Output the (x, y) coordinate of the center of the cell containing the given text.  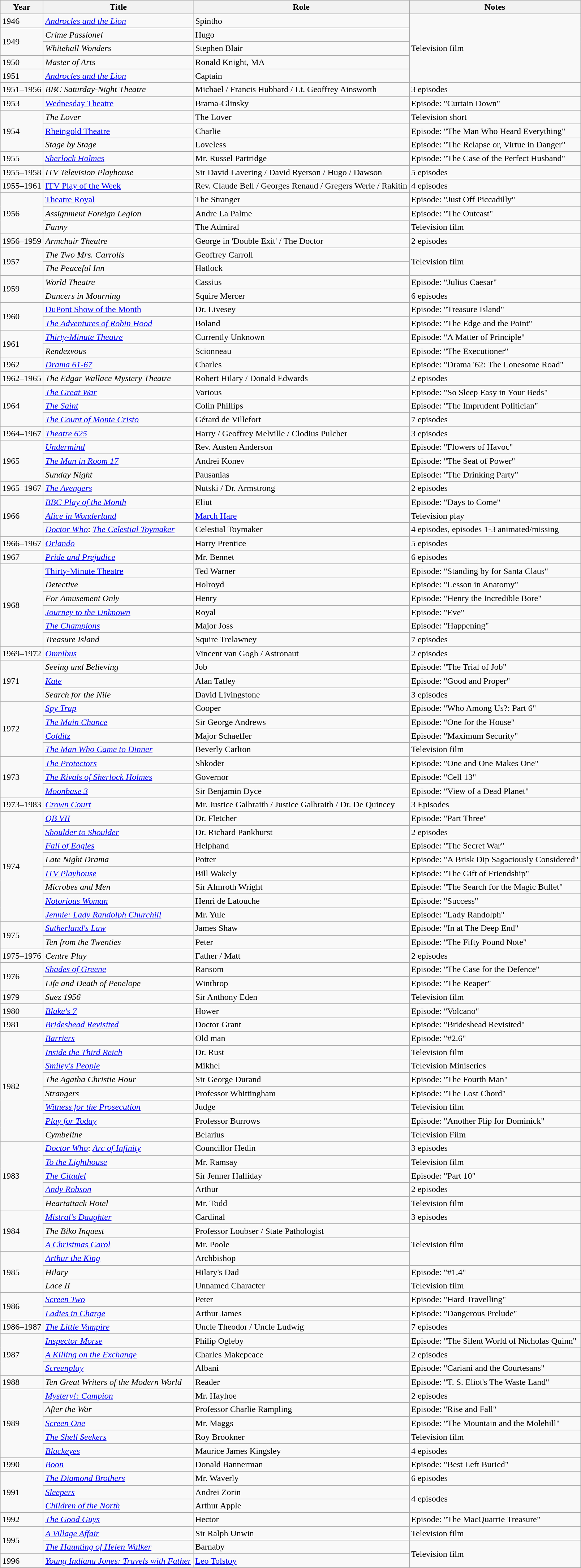
Theatre 625 (119, 433)
Dr. Richard Pankhurst (301, 832)
Strangers (119, 1093)
Alan Tatley (301, 681)
The Edgar Wallace Mystery Theatre (119, 378)
1962 (22, 364)
The Little Vampire (119, 1327)
1956–1959 (22, 241)
1951 (22, 76)
Shoulder to Shoulder (119, 832)
Henri de Latouche (301, 901)
After the War (119, 1409)
Cymbeline (119, 1135)
Alice in Wonderland (119, 516)
Episode: "The Gift of Friendship" (495, 873)
The Shell Seekers (119, 1437)
Episode: "The Fourth Man" (495, 1080)
Episode: "The Lost Chord" (495, 1093)
Episode: "T. S. Eliot's The Waste Land" (495, 1382)
Albani (301, 1368)
Kate (119, 681)
Microbes and Men (119, 887)
Episode: "So Sleep Easy in Your Beds" (495, 392)
The Avengers (119, 488)
Television Film (495, 1135)
Episode: "The Seat of Power" (495, 461)
1954 (22, 131)
Reader (301, 1382)
Major Joss (301, 626)
Spintho (301, 21)
Witness for the Prosecution (119, 1107)
Episode: "One for the House" (495, 722)
James Shaw (301, 928)
Mistral's Daughter (119, 1217)
Episode: "The MacQuarrie Treasure" (495, 1520)
Mr. Todd (301, 1203)
1975–1976 (22, 956)
Title (119, 7)
Holroyd (301, 584)
1981 (22, 1024)
Episode: "Happening" (495, 626)
Episode: "A Matter of Principle" (495, 337)
Brideshead Revisited (119, 1024)
Screen One (119, 1423)
Belarius (301, 1135)
Master of Arts (119, 62)
1946 (22, 21)
World Theatre (119, 282)
Drama 61-67 (119, 364)
Episode: "The Reaper" (495, 983)
Colditz (119, 736)
Mystery!: Campion (119, 1396)
1973–1983 (22, 804)
Seeing and Believing (119, 667)
Episode: "The Executioner" (495, 351)
Mr. Ramsay (301, 1162)
Sleepers (119, 1492)
Notorious Woman (119, 901)
BBC Play of the Month (119, 502)
Episode: "Treasure Island" (495, 310)
Donald Bannerman (301, 1464)
Uncle Theodor / Uncle Ludwig (301, 1327)
Episode: "Eve" (495, 612)
Beverly Carlton (301, 750)
Ten from the Twenties (119, 942)
Smiley's People (119, 1066)
1988 (22, 1382)
Episode: "Drama '62: The Lonesome Road" (495, 364)
Royal (301, 612)
Andrei Konev (301, 461)
Wednesday Theatre (119, 103)
Roy Brookner (301, 1437)
Sir Anthony Eden (301, 997)
Episode: "A Brisk Dip Sagaciously Considered" (495, 860)
Hilary (119, 1272)
Crown Court (119, 804)
Episode: "The Silent World of Nicholas Quinn" (495, 1341)
Old man (301, 1038)
Episode: "Part Three" (495, 818)
1968 (22, 605)
Episode: "The Fifty Pound Note" (495, 942)
The Biko Inquest (119, 1231)
Rev. Claude Bell / Georges Renaud / Gregers Werle / Rakitin (301, 186)
Boland (301, 323)
Screen Two (119, 1300)
Professor Charlie Rampling (301, 1409)
Omnibus (119, 653)
The Man Who Came to Dinner (119, 750)
Episode: "Rise and Fall" (495, 1409)
1980 (22, 1011)
Professor Burrows (301, 1121)
4 episodes, episodes 1-3 animated/missing (495, 530)
Spy Trap (119, 708)
Episode: "The Search for the Magic Bullet" (495, 887)
Episode: "Volcano" (495, 1011)
Episode: "Maximum Security" (495, 736)
Episode: "Curtain Down" (495, 103)
Episode: "The Case of the Perfect Husband" (495, 158)
Fall of Eagles (119, 846)
Archbishop (301, 1258)
Hilary's Dad (301, 1272)
Hower (301, 1011)
Sir George Durand (301, 1080)
Episode: "Standing by for Santa Claus" (495, 571)
Role (301, 7)
Winthrop (301, 983)
Year (22, 7)
Rheingold Theatre (119, 131)
Sir Ralph Unwin (301, 1533)
Armchair Theatre (119, 241)
Sunday Night (119, 475)
The Rivals of Sherlock Holmes (119, 777)
The Two Mrs. Carrolls (119, 255)
Shkodër (301, 763)
Mikhel (301, 1066)
Andre La Palme (301, 213)
Television play (495, 516)
Episode: "Good and Proper" (495, 681)
Dancers in Mourning (119, 296)
Dr. Rust (301, 1052)
1979 (22, 997)
Sir Benjamin Dyce (301, 791)
Episode: "The Case for the Defence" (495, 969)
Centre Play (119, 956)
Undermind (119, 447)
1990 (22, 1464)
Episode: "Part 10" (495, 1176)
1965–1967 (22, 488)
Episode: "Best Left Buried" (495, 1464)
Episode: "The Trial of Job" (495, 667)
Captain (301, 76)
Episode: "Just Off Piccadilly" (495, 200)
Jennie: Lady Randolph Churchill (119, 915)
Doctor Who: The Celestial Toymaker (119, 530)
1984 (22, 1231)
The Main Chance (119, 722)
1966–1967 (22, 543)
Whitehall Wonders (119, 48)
March Hare (301, 516)
The Protectors (119, 763)
For Amusement Only (119, 598)
Rendezvous (119, 351)
Mr. Maggs (301, 1423)
Robert Hilary / Donald Edwards (301, 378)
Eliut (301, 502)
1991 (22, 1492)
1957 (22, 262)
1992 (22, 1520)
Notes (495, 7)
Episode: "Who Among Us?: Part 6" (495, 708)
Episode: "The Edge and the Point" (495, 323)
Pride and Prejudice (119, 557)
1964 (22, 406)
Stage by Stage (119, 144)
Squire Mercer (301, 296)
Nutski / Dr. Armstrong (301, 488)
Major Schaeffer (301, 736)
QB VII (119, 818)
Episode: "Another Flip for Dominick" (495, 1121)
1967 (22, 557)
Episode: "Brideshead Revisited" (495, 1024)
Dr. Livesey (301, 310)
1956 (22, 213)
Currently Unknown (301, 337)
Maurice James Kingsley (301, 1451)
1951–1956 (22, 90)
Late Night Drama (119, 860)
ITV Television Playhouse (119, 172)
Geoffrey Carroll (301, 255)
Mr. Hayhoe (301, 1396)
The Agatha Christie Hour (119, 1080)
Theatre Royal (119, 200)
ITV Playhouse (119, 873)
The Champions (119, 626)
Charles Makepeace (301, 1355)
1955–1958 (22, 172)
Episode: "Flowers of Havoc" (495, 447)
Episode: "Cariani and the Courtesans" (495, 1368)
1965 (22, 461)
Mr. Yule (301, 915)
The Admiral (301, 227)
Mr. Poole (301, 1244)
Sir Jenner Halliday (301, 1176)
Television Miniseries (495, 1066)
Barnaby (301, 1547)
1982 (22, 1086)
1962–1965 (22, 378)
Detective (119, 584)
Children of the North (119, 1506)
Stephen Blair (301, 48)
1949 (22, 42)
The Haunting of Helen Walker (119, 1547)
Andrei Zorin (301, 1492)
Episode: "The Relapse or, Virtue in Danger" (495, 144)
Fanny (119, 227)
Episode: "The Outcast" (495, 213)
Barriers (119, 1038)
Journey to the Unknown (119, 612)
Mr. Justice Galbraith / Justice Galbraith / Dr. De Quincey (301, 804)
Hector (301, 1520)
Charles (301, 364)
Rev. Austen Anderson (301, 447)
A Killing on the Exchange (119, 1355)
Hugo (301, 35)
Episode: "The Man Who Heard Everything" (495, 131)
1950 (22, 62)
Episode: "The Mountain and the Molehill" (495, 1423)
Ransom (301, 969)
1964–1967 (22, 433)
Shades of Greene (119, 969)
Sir David Lavering / David Ryerson / Hugo / Dawson (301, 172)
Ladies in Charge (119, 1313)
Harry / Geoffrey Melville / Clodius Pulcher (301, 433)
1989 (22, 1423)
Episode: "In at The Deep End" (495, 928)
1955 (22, 158)
Pausanias (301, 475)
Episode: "One and One Makes One" (495, 763)
1961 (22, 344)
Cardinal (301, 1217)
Television short (495, 117)
1986 (22, 1306)
Young Indiana Jones: Travels with Father (119, 1561)
1953 (22, 103)
Vincent van Gogh / Astronaut (301, 653)
Episode: "Days to Come" (495, 502)
Sir George Andrews (301, 722)
Arthur the King (119, 1258)
Sherlock Holmes (119, 158)
Ronald Knight, MA (301, 62)
Episode: "Lesson in Anatomy" (495, 584)
BBC Saturday-Night Theatre (119, 90)
1960 (22, 316)
Professor Whittingham (301, 1093)
1969–1972 (22, 653)
The Saint (119, 406)
The Great War (119, 392)
1983 (22, 1176)
Charlie (301, 131)
Celestial Toymaker (301, 530)
Episode: "The Imprudent Politician" (495, 406)
Suez 1956 (119, 997)
1974 (22, 866)
1976 (22, 976)
Episode: "View of a Dead Planet" (495, 791)
Blackeyes (119, 1451)
The Stranger (301, 200)
Treasure Island (119, 640)
The Peaceful Inn (119, 268)
David Livingstone (301, 695)
Assignment Foreign Legion (119, 213)
Sutherland's Law (119, 928)
Dr. Fletcher (301, 818)
Ted Warner (301, 571)
Lace II (119, 1286)
Squire Trelawney (301, 640)
Gérard de Villefort (301, 420)
1996 (22, 1561)
Screenplay (119, 1368)
Scionneau (301, 351)
The Good Guys (119, 1520)
Episode: "Cell 13" (495, 777)
The Man in Room 17 (119, 461)
Arthur Apple (301, 1506)
Episode: "Julius Caesar" (495, 282)
Arthur (301, 1189)
1986–1987 (22, 1327)
Job (301, 667)
Professor Loubser / State Pathologist (301, 1231)
Play for Today (119, 1121)
Moonbase 3 (119, 791)
Episode: "#2.6" (495, 1038)
Episode: "The Secret War" (495, 846)
Blake's 7 (119, 1011)
Various (301, 392)
Episode: "Dangerous Prelude" (495, 1313)
1966 (22, 516)
Councillor Hedin (301, 1148)
1973 (22, 777)
ITV Play of the Week (119, 186)
Mr. Waverly (301, 1478)
1987 (22, 1355)
1995 (22, 1540)
Episode: "The Drinking Party" (495, 475)
Crime Passionel (119, 35)
Episode: "Henry the Incredible Bore" (495, 598)
Potter (301, 860)
Father / Matt (301, 956)
Inside the Third Reich (119, 1052)
Inspector Morse (119, 1341)
Brama-Glinsky (301, 103)
The Adventures of Robin Hood (119, 323)
1972 (22, 729)
1959 (22, 289)
Mr. Bennet (301, 557)
Mr. Russel Partridge (301, 158)
To the Lighthouse (119, 1162)
Life and Death of Penelope (119, 983)
3 Episodes (495, 804)
Judge (301, 1107)
Loveless (301, 144)
Episode: "#1.4" (495, 1272)
1985 (22, 1272)
Sir Almroth Wright (301, 887)
Cassius (301, 282)
Hatlock (301, 268)
Governor (301, 777)
Heartattack Hotel (119, 1203)
A Christmas Carol (119, 1244)
Philip Ogleby (301, 1341)
The Citadel (119, 1176)
Search for the Nile (119, 695)
DuPont Show of the Month (119, 310)
Andy Robson (119, 1189)
Michael / Francis Hubbard / Lt. Geoffrey Ainsworth (301, 90)
Doctor Who: Arc of Infinity (119, 1148)
Episode: "Success" (495, 901)
Harry Prentice (301, 543)
Henry (301, 598)
Boon (119, 1464)
Helphand (301, 846)
Episode: "Lady Randolph" (495, 915)
1975 (22, 935)
1955–1961 (22, 186)
Episode: "Hard Travelling" (495, 1300)
Orlando (119, 543)
1971 (22, 681)
Arthur James (301, 1313)
The Diamond Brothers (119, 1478)
George in 'Double Exit' / The Doctor (301, 241)
Colin Phillips (301, 406)
A Village Affair (119, 1533)
Bill Wakely (301, 873)
Cooper (301, 708)
Doctor Grant (301, 1024)
Ten Great Writers of the Modern World (119, 1382)
Leo Tolstoy (301, 1561)
The Count of Monte Cristo (119, 420)
Unnamed Character (301, 1286)
